Return [x, y] of the center of cell containing provided text 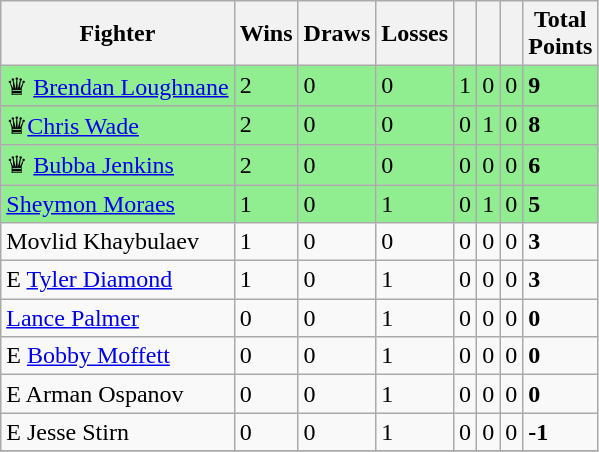
Movlid Khaybulaev [118, 242]
Sheymon Moraes [118, 203]
♛ Bubba Jenkins [118, 165]
E Jesse Stirn [118, 432]
6 [560, 165]
♛Chris Wade [118, 125]
Losses [415, 34]
8 [560, 125]
Lance Palmer [118, 318]
Fighter [118, 34]
Wins [266, 34]
-1 [560, 432]
E Arman Ospanov [118, 394]
9 [560, 86]
♛ Brendan Loughnane [118, 86]
E Bobby Moffett [118, 356]
5 [560, 203]
E Tyler Diamond [118, 280]
Draws [337, 34]
Total Points [560, 34]
